Return the (X, Y) coordinate for the center point of the cell that contains the specified text.  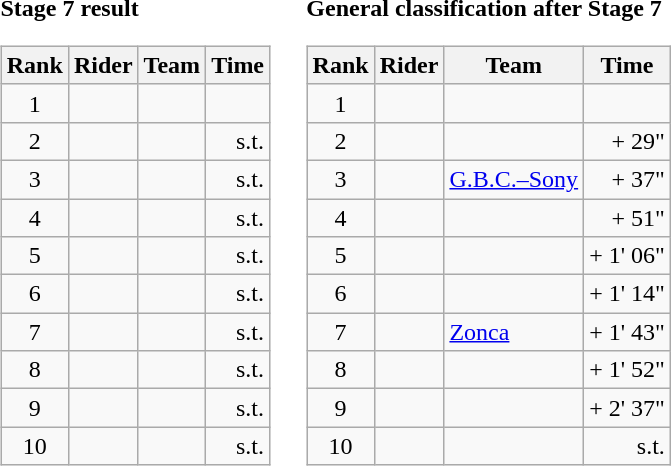
+ 1' 52" (628, 370)
+ 29" (628, 141)
+ 2' 37" (628, 408)
+ 37" (628, 179)
G.B.C.–Sony (514, 179)
+ 1' 43" (628, 332)
+ 1' 06" (628, 256)
+ 1' 14" (628, 294)
Zonca (514, 332)
+ 51" (628, 217)
